Detect which cell encompasses the target text, then output its (X, Y) center coordinate. 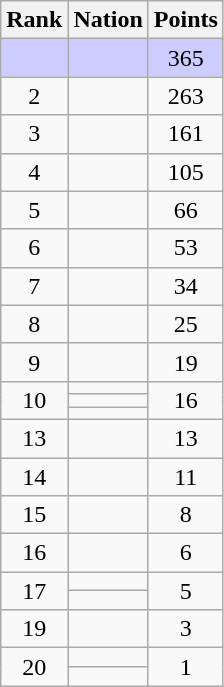
263 (186, 96)
Nation (108, 20)
4 (34, 172)
105 (186, 172)
365 (186, 58)
1 (186, 667)
2 (34, 96)
7 (34, 286)
10 (34, 400)
20 (34, 667)
53 (186, 248)
161 (186, 134)
Points (186, 20)
14 (34, 477)
Rank (34, 20)
9 (34, 362)
11 (186, 477)
34 (186, 286)
17 (34, 591)
25 (186, 324)
66 (186, 210)
15 (34, 515)
